Determine the (x, y) coordinate at the center of the cell enclosing the given text.  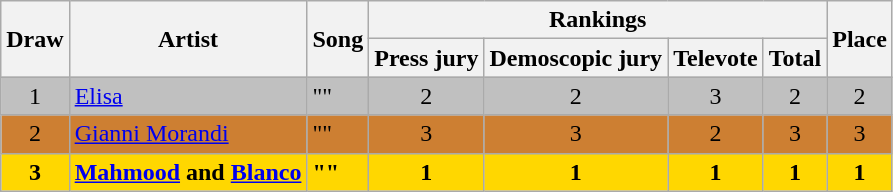
Place (860, 39)
Artist (188, 39)
Draw (35, 39)
Total (795, 58)
Elisa (188, 96)
Demoscopic jury (576, 58)
Rankings (598, 20)
Mahmood and Blanco (188, 172)
Gianni Morandi (188, 134)
Press jury (426, 58)
Song (338, 39)
Televote (716, 58)
